Output the (X, Y) coordinate of the center of the cell containing the given text.  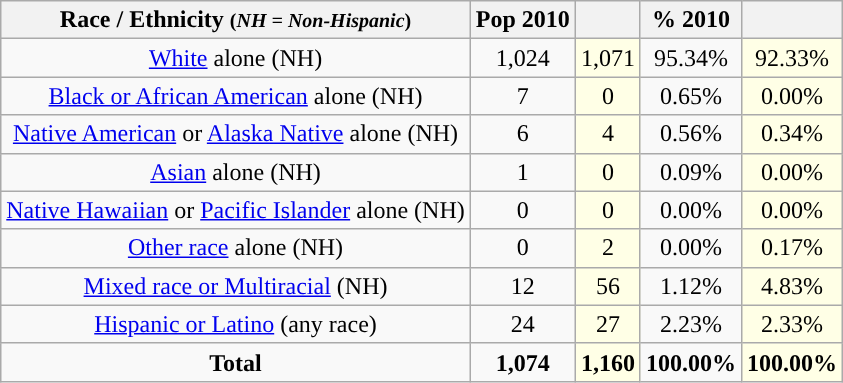
6 (522, 134)
92.33% (792, 58)
0.34% (792, 134)
% 2010 (690, 20)
1,024 (522, 58)
Native American or Alaska Native alone (NH) (236, 134)
0.65% (690, 96)
7 (522, 96)
12 (522, 286)
2.33% (792, 324)
2.23% (690, 324)
1,071 (608, 58)
1.12% (690, 286)
Other race alone (NH) (236, 248)
24 (522, 324)
Asian alone (NH) (236, 172)
95.34% (690, 58)
Pop 2010 (522, 20)
1 (522, 172)
0.56% (690, 134)
0.09% (690, 172)
1,074 (522, 362)
Hispanic or Latino (any race) (236, 324)
Mixed race or Multiracial (NH) (236, 286)
56 (608, 286)
2 (608, 248)
Race / Ethnicity (NH = Non-Hispanic) (236, 20)
1,160 (608, 362)
Total (236, 362)
Black or African American alone (NH) (236, 96)
27 (608, 324)
White alone (NH) (236, 58)
0.17% (792, 248)
Native Hawaiian or Pacific Islander alone (NH) (236, 210)
4 (608, 134)
4.83% (792, 286)
